Output the (x, y) coordinate of the center of the cell containing the given text.  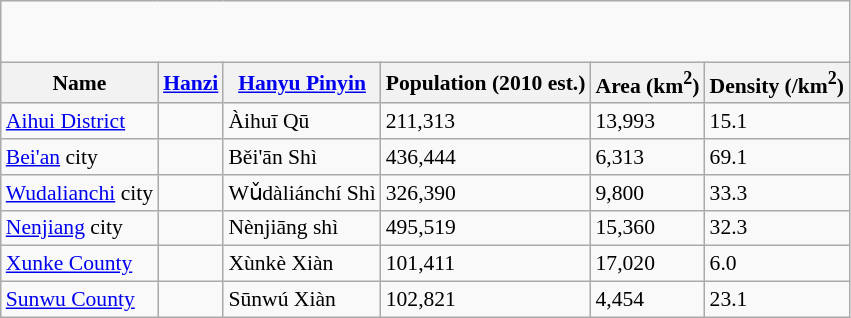
6.0 (777, 264)
Nènjiāng shì (302, 228)
Wudalianchi city (80, 193)
15.1 (777, 122)
102,821 (486, 300)
Hanyu Pinyin (302, 82)
Sūnwú Xiàn (302, 300)
13,993 (648, 122)
Density (/km2) (777, 82)
4,454 (648, 300)
33.3 (777, 193)
32.3 (777, 228)
495,519 (486, 228)
Xùnkè Xiàn (302, 264)
Name (80, 82)
23.1 (777, 300)
326,390 (486, 193)
101,411 (486, 264)
Xunke County (80, 264)
9,800 (648, 193)
211,313 (486, 122)
Area (km2) (648, 82)
Àihuī Qū (302, 122)
6,313 (648, 157)
Běi'ān Shì (302, 157)
Bei'an city (80, 157)
17,020 (648, 264)
Sunwu County (80, 300)
15,360 (648, 228)
Population (2010 est.) (486, 82)
436,444 (486, 157)
Aihui District (80, 122)
Wǔdàliánchí Shì (302, 193)
69.1 (777, 157)
Nenjiang city (80, 228)
Hanzi (190, 82)
